Locate the cell with the specified text and output its (x, y) center coordinate. 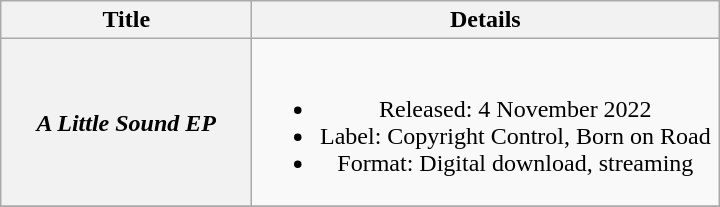
Details (486, 20)
Title (126, 20)
Released: 4 November 2022Label: Copyright Control, Born on RoadFormat: Digital download, streaming (486, 122)
A Little Sound EP (126, 122)
